Determine the (x, y) coordinate at the center of the cell enclosing the given text.  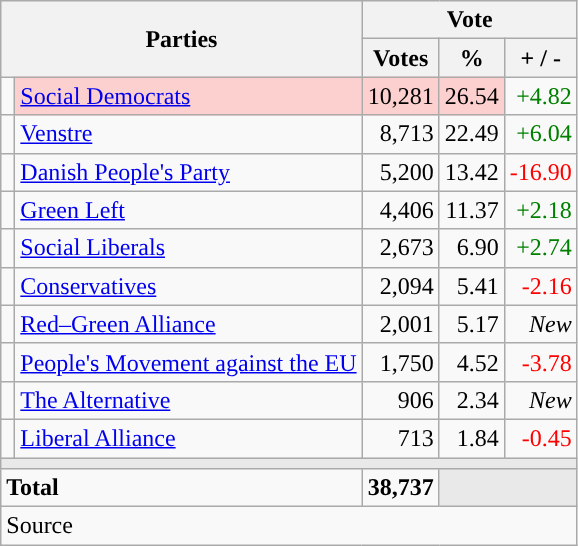
Danish People's Party (188, 172)
+6.04 (540, 134)
11.37 (472, 210)
2,001 (400, 324)
+4.82 (540, 96)
Conservatives (188, 286)
4,406 (400, 210)
22.49 (472, 134)
Red–Green Alliance (188, 324)
People's Movement against the EU (188, 362)
26.54 (472, 96)
Parties (182, 39)
5.17 (472, 324)
906 (400, 400)
38,737 (400, 488)
2,673 (400, 248)
2,094 (400, 286)
Total (182, 488)
-2.16 (540, 286)
% (472, 58)
Venstre (188, 134)
Vote (470, 20)
-16.90 (540, 172)
10,281 (400, 96)
Liberal Alliance (188, 438)
8,713 (400, 134)
5,200 (400, 172)
+ / - (540, 58)
-0.45 (540, 438)
Green Left (188, 210)
1,750 (400, 362)
The Alternative (188, 400)
713 (400, 438)
+2.18 (540, 210)
Social Democrats (188, 96)
4.52 (472, 362)
5.41 (472, 286)
-3.78 (540, 362)
6.90 (472, 248)
2.34 (472, 400)
Votes (400, 58)
Source (290, 526)
13.42 (472, 172)
Social Liberals (188, 248)
1.84 (472, 438)
+2.74 (540, 248)
